Pinpoint the cell where the given text exists, returning its (X, Y) midpoint coordinate. 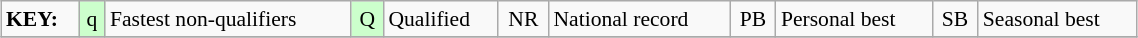
Seasonal best (1058, 19)
Fastest non-qualifiers (228, 19)
SB (955, 19)
PB (753, 19)
q (92, 19)
Q (367, 19)
National record (639, 19)
Personal best (854, 19)
NR (523, 19)
KEY: (40, 19)
Qualified (440, 19)
